From the cell containing the given text, extract its center point as [x, y] coordinate. 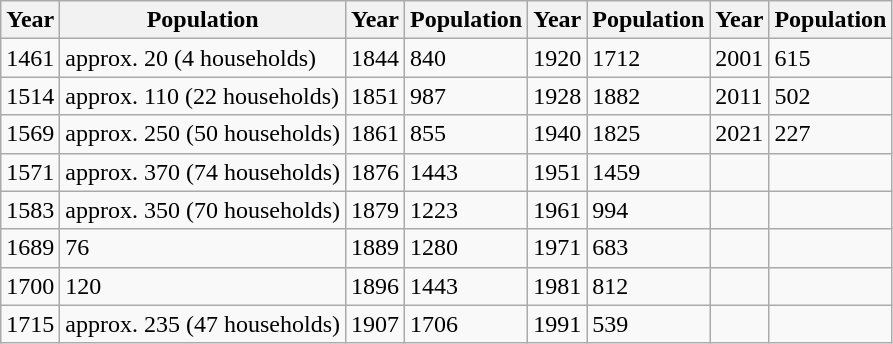
840 [466, 58]
1896 [376, 286]
1991 [558, 324]
994 [648, 210]
1583 [30, 210]
1461 [30, 58]
approx. 20 (4 households) [203, 58]
approx. 110 (22 households) [203, 96]
812 [648, 286]
1223 [466, 210]
1851 [376, 96]
1712 [648, 58]
615 [830, 58]
1569 [30, 134]
1889 [376, 248]
1961 [558, 210]
1882 [648, 96]
1571 [30, 172]
1928 [558, 96]
approx. 250 (50 households) [203, 134]
2021 [740, 134]
539 [648, 324]
1700 [30, 286]
502 [830, 96]
1861 [376, 134]
1459 [648, 172]
1907 [376, 324]
2001 [740, 58]
76 [203, 248]
1514 [30, 96]
1920 [558, 58]
approx. 350 (70 households) [203, 210]
1971 [558, 248]
1825 [648, 134]
approx. 235 (47 households) [203, 324]
683 [648, 248]
987 [466, 96]
2011 [740, 96]
approx. 370 (74 households) [203, 172]
855 [466, 134]
227 [830, 134]
1715 [30, 324]
1844 [376, 58]
1689 [30, 248]
1280 [466, 248]
1981 [558, 286]
1876 [376, 172]
1879 [376, 210]
1951 [558, 172]
1940 [558, 134]
120 [203, 286]
1706 [466, 324]
